Determine the [x, y] coordinate at the center of the cell enclosing the given text.  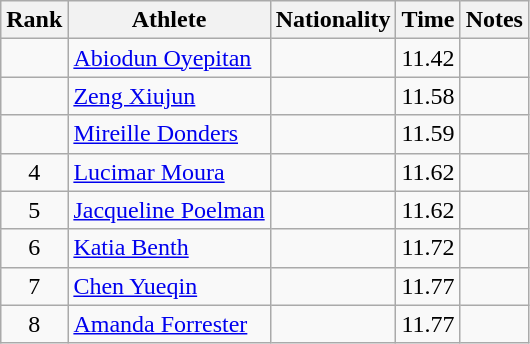
Lucimar Moura [169, 172]
4 [34, 172]
Nationality [333, 20]
Rank [34, 20]
11.59 [428, 134]
Notes [494, 20]
Katia Benth [169, 248]
Mireille Donders [169, 134]
7 [34, 286]
Jacqueline Poelman [169, 210]
Abiodun Oyepitan [169, 58]
11.72 [428, 248]
8 [34, 324]
5 [34, 210]
6 [34, 248]
Athlete [169, 20]
Zeng Xiujun [169, 96]
Time [428, 20]
Chen Yueqin [169, 286]
11.58 [428, 96]
Amanda Forrester [169, 324]
11.42 [428, 58]
